Scan for the cell matching the given text and deliver its (X, Y) coordinate at center. 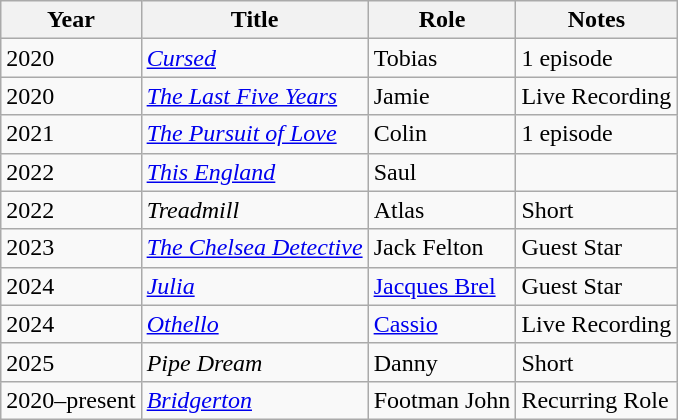
Cassio (442, 324)
2021 (71, 134)
Atlas (442, 210)
Tobias (442, 58)
Danny (442, 362)
Bridgerton (254, 400)
2025 (71, 362)
Footman John (442, 400)
Jacques Brel (442, 286)
Jamie (442, 96)
Jack Felton (442, 248)
Title (254, 20)
Notes (596, 20)
2023 (71, 248)
2020–present (71, 400)
The Pursuit of Love (254, 134)
Role (442, 20)
Year (71, 20)
Colin (442, 134)
Saul (442, 172)
Cursed (254, 58)
Recurring Role (596, 400)
The Last Five Years (254, 96)
Treadmill (254, 210)
Julia (254, 286)
This England (254, 172)
The Chelsea Detective (254, 248)
Pipe Dream (254, 362)
Othello (254, 324)
